Capture the cell that displays the provided text and extract its (x, y) central coordinate. 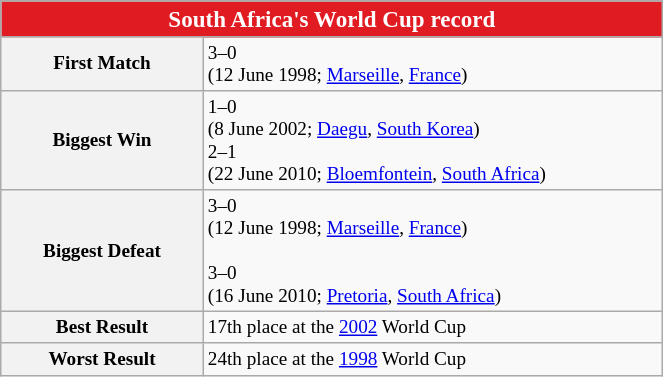
Biggest Defeat (102, 251)
Worst Result (102, 359)
24th place at the 1998 World Cup (433, 359)
Biggest Win (102, 140)
South Africa's World Cup record (332, 19)
3–0 (12 June 1998; Marseille, France) 3–0 (16 June 2010; Pretoria, South Africa) (433, 251)
Best Result (102, 328)
First Match (102, 64)
3–0 (12 June 1998; Marseille, France) (433, 64)
17th place at the 2002 World Cup (433, 328)
1–0 (8 June 2002; Daegu, South Korea) 2–1 (22 June 2010; Bloemfontein, South Africa) (433, 140)
